Pinpoint the cell where the given text exists, returning its [X, Y] midpoint coordinate. 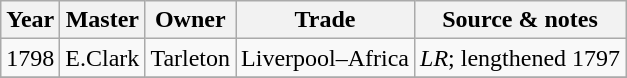
Trade [326, 20]
Owner [190, 20]
LR; lengthened 1797 [520, 58]
Year [30, 20]
Tarleton [190, 58]
E.Clark [102, 58]
Master [102, 20]
Source & notes [520, 20]
Liverpool–Africa [326, 58]
1798 [30, 58]
